Scan for the cell matching the given text and deliver its (X, Y) coordinate at center. 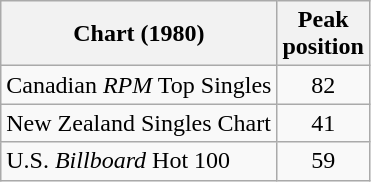
Peakposition (323, 34)
Canadian RPM Top Singles (139, 85)
59 (323, 161)
82 (323, 85)
41 (323, 123)
New Zealand Singles Chart (139, 123)
U.S. Billboard Hot 100 (139, 161)
Chart (1980) (139, 34)
